Provide the (x, y) coordinate of the cell's center where the given text is located.  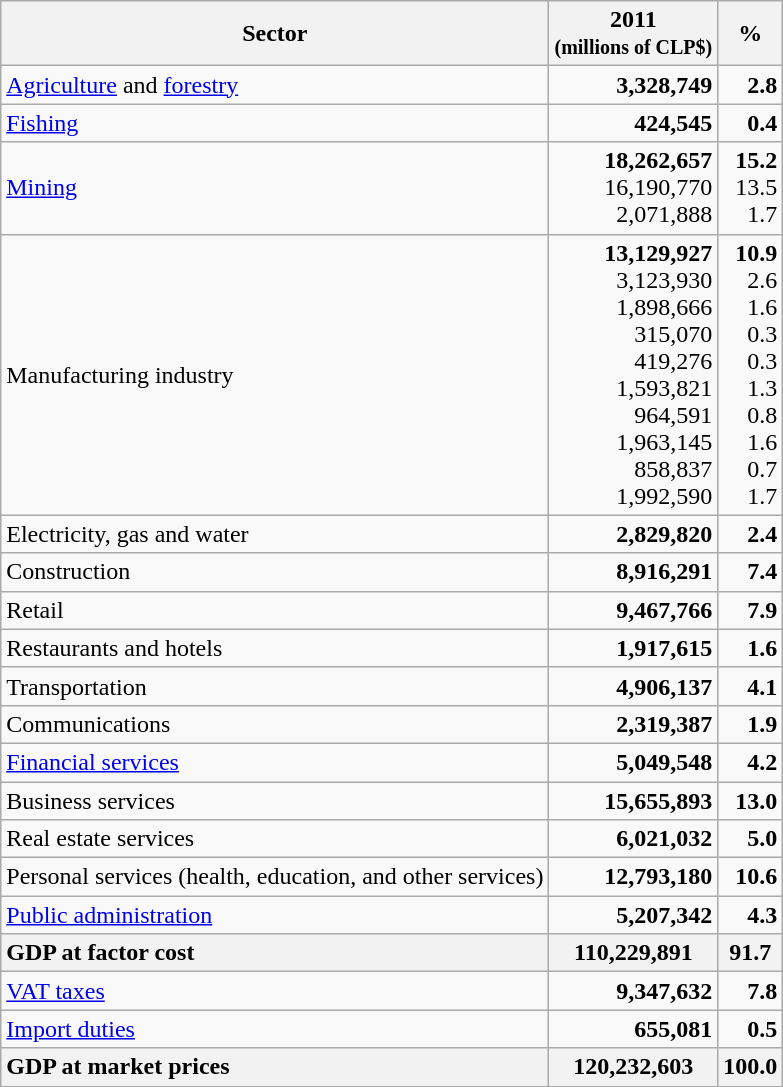
5,049,548 (634, 762)
3,328,749 (634, 85)
4,906,137 (634, 686)
91.7 (750, 953)
4.1 (750, 686)
2011(millions of CLP$) (634, 34)
Transportation (275, 686)
15,655,893 (634, 801)
Agriculture and forestry (275, 85)
12,793,180 (634, 877)
VAT taxes (275, 991)
2,319,387 (634, 724)
7.8 (750, 991)
% (750, 34)
7.4 (750, 572)
0.5 (750, 1029)
Communications (275, 724)
110,229,891 (634, 953)
2.8 (750, 85)
GDP at market prices (275, 1067)
1.6 (750, 648)
2.4 (750, 534)
GDP at factor cost (275, 953)
Public administration (275, 915)
Personal services (health, education, and other services) (275, 877)
10.6 (750, 877)
8,916,291 (634, 572)
Construction (275, 572)
Sector (275, 34)
Business services (275, 801)
Retail (275, 610)
18,262,65716,190,7702,071,888 (634, 188)
Real estate services (275, 839)
655,081 (634, 1029)
Fishing (275, 123)
6,021,032 (634, 839)
0.4 (750, 123)
Mining (275, 188)
13.0 (750, 801)
1.9 (750, 724)
5.0 (750, 839)
424,545 (634, 123)
1,917,615 (634, 648)
120,232,603 (634, 1067)
9,347,632 (634, 991)
Restaurants and hotels (275, 648)
15.213.51.7 (750, 188)
Electricity, gas and water (275, 534)
4.3 (750, 915)
Manufacturing industry (275, 374)
Import duties (275, 1029)
100.0 (750, 1067)
13,129,9273,123,9301,898,666315,070419,2761,593,821964,5911,963,145858,8371,992,590 (634, 374)
4.2 (750, 762)
2,829,820 (634, 534)
10.92.61.60.30.31.30.81.60.71.7 (750, 374)
Financial services (275, 762)
5,207,342 (634, 915)
7.9 (750, 610)
9,467,766 (634, 610)
